Detect which cell encompasses the target text, then output its [X, Y] center coordinate. 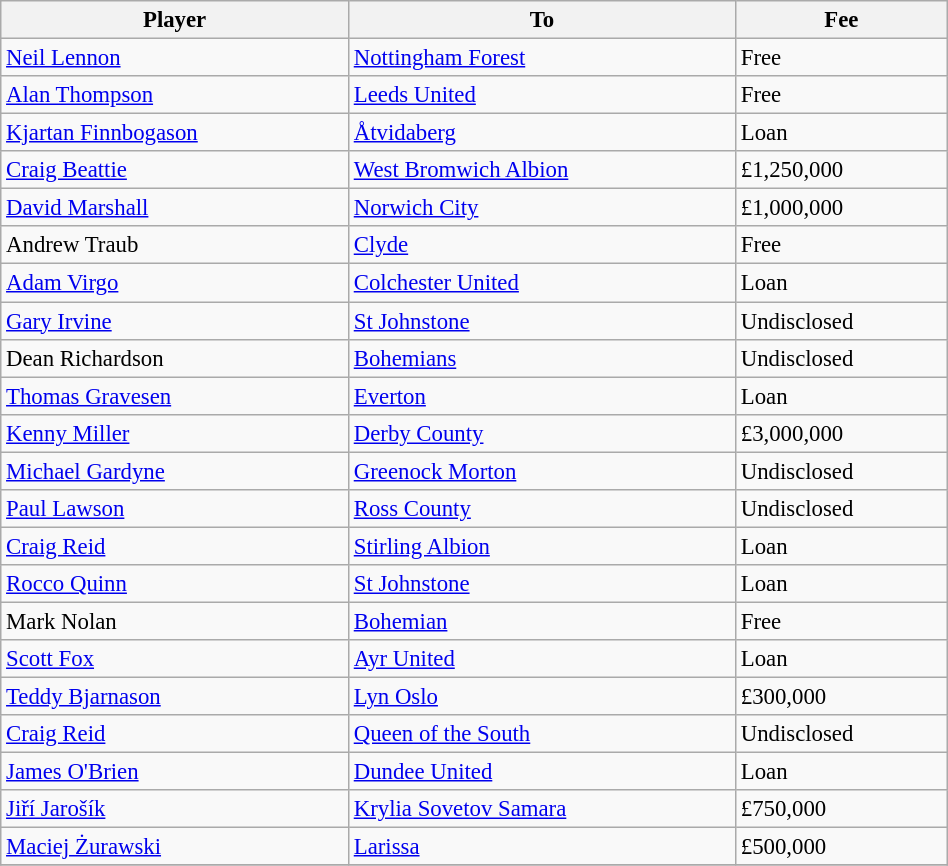
£750,000 [841, 809]
Adam Virgo [175, 283]
£500,000 [841, 847]
£1,250,000 [841, 170]
Maciej Żurawski [175, 847]
Michael Gardyne [175, 471]
Neil Lennon [175, 58]
£300,000 [841, 697]
Lyn Oslo [542, 697]
Colchester United [542, 283]
Rocco Quinn [175, 584]
David Marshall [175, 208]
Jiří Jarošík [175, 809]
Teddy Bjarnason [175, 697]
Clyde [542, 245]
£3,000,000 [841, 433]
To [542, 20]
Queen of the South [542, 734]
Åtvidaberg [542, 133]
Alan Thompson [175, 95]
Greenock Morton [542, 471]
Norwich City [542, 208]
Bohemian [542, 621]
Ross County [542, 509]
Gary Irvine [175, 321]
Ayr United [542, 659]
Larissa [542, 847]
Kjartan Finnbogason [175, 133]
Thomas Gravesen [175, 396]
Andrew Traub [175, 245]
Kenny Miller [175, 433]
Dean Richardson [175, 358]
£1,000,000 [841, 208]
Bohemians [542, 358]
Fee [841, 20]
Derby County [542, 433]
Paul Lawson [175, 509]
Mark Nolan [175, 621]
Scott Fox [175, 659]
James O'Brien [175, 772]
Leeds United [542, 95]
Dundee United [542, 772]
Stirling Albion [542, 546]
Player [175, 20]
Nottingham Forest [542, 58]
Craig Beattie [175, 170]
Krylia Sovetov Samara [542, 809]
Everton [542, 396]
West Bromwich Albion [542, 170]
